Extract the [x, y] coordinate from the center of the cell holding the provided text.  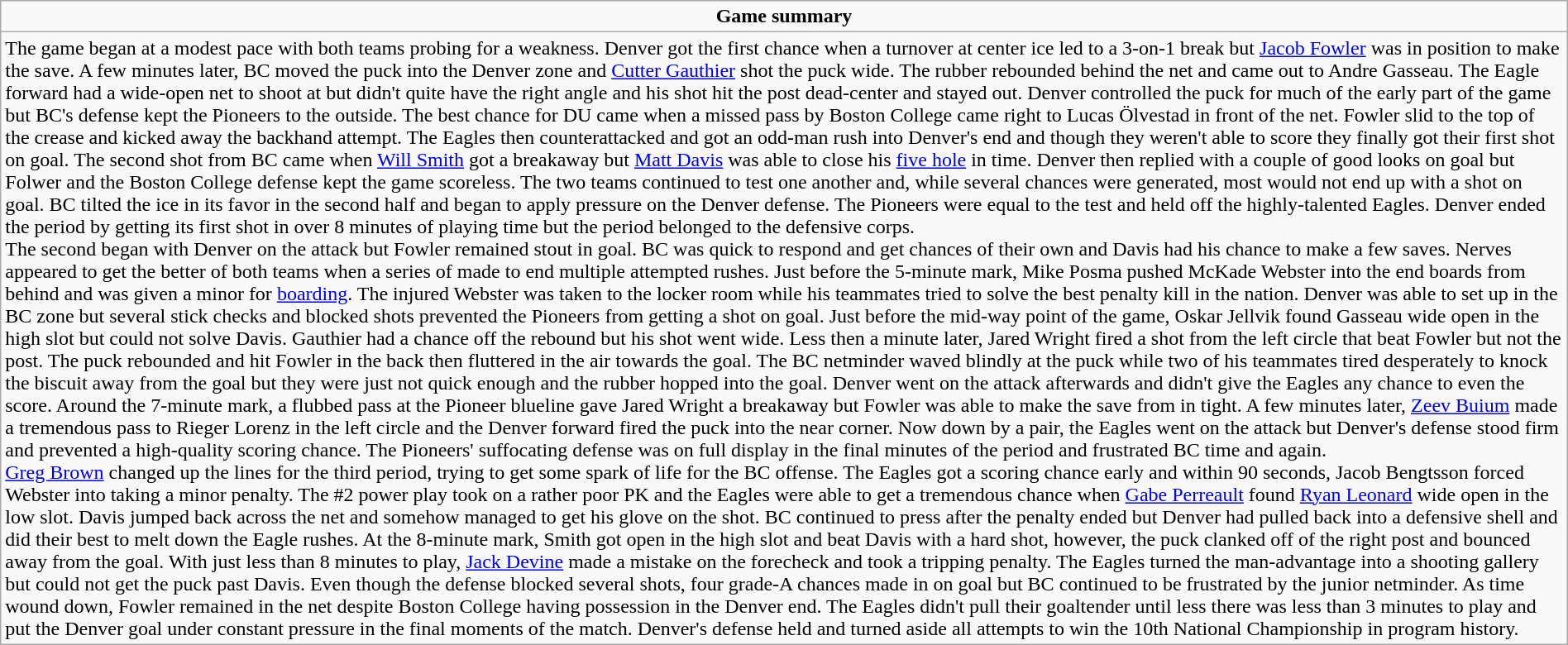
Game summary [784, 17]
